Extract the [X, Y] coordinate from the center of the cell holding the provided text.  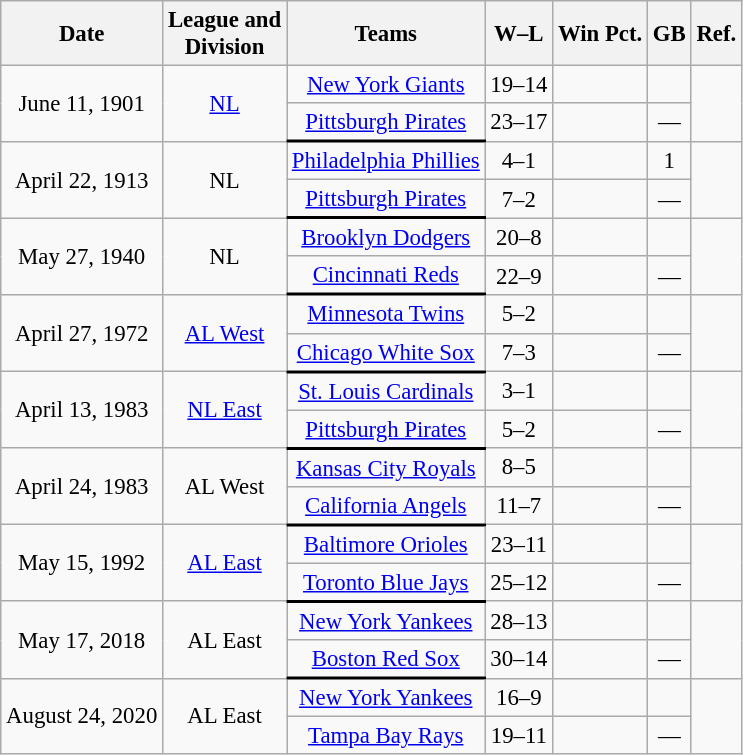
19–11 [519, 736]
3–1 [519, 391]
23–11 [519, 544]
4–1 [519, 160]
Chicago White Sox [386, 352]
Toronto Blue Jays [386, 582]
Cincinnati Reds [386, 275]
Kansas City Royals [386, 467]
22–9 [519, 275]
30–14 [519, 659]
11–7 [519, 506]
Boston Red Sox [386, 659]
May 27, 1940 [82, 256]
May 15, 1992 [82, 564]
28–13 [519, 621]
Ref. [716, 34]
New York Giants [386, 85]
Date [82, 34]
August 24, 2020 [82, 716]
May 17, 2018 [82, 640]
W–L [519, 34]
23–17 [519, 122]
California Angels [386, 506]
19–14 [519, 85]
Teams [386, 34]
Philadelphia Phillies [386, 160]
League andDivision [225, 34]
1 [670, 160]
Win Pct. [600, 34]
20–8 [519, 237]
7–2 [519, 199]
Brooklyn Dodgers [386, 237]
7–3 [519, 352]
St. Louis Cardinals [386, 391]
April 27, 1972 [82, 334]
April 13, 1983 [82, 410]
8–5 [519, 467]
25–12 [519, 582]
Minnesota Twins [386, 314]
Baltimore Orioles [386, 544]
NL East [225, 410]
June 11, 1901 [82, 104]
April 24, 1983 [82, 486]
GB [670, 34]
16–9 [519, 697]
April 22, 1913 [82, 180]
Tampa Bay Rays [386, 736]
